Scan for the cell matching the given text and deliver its [X, Y] coordinate at center. 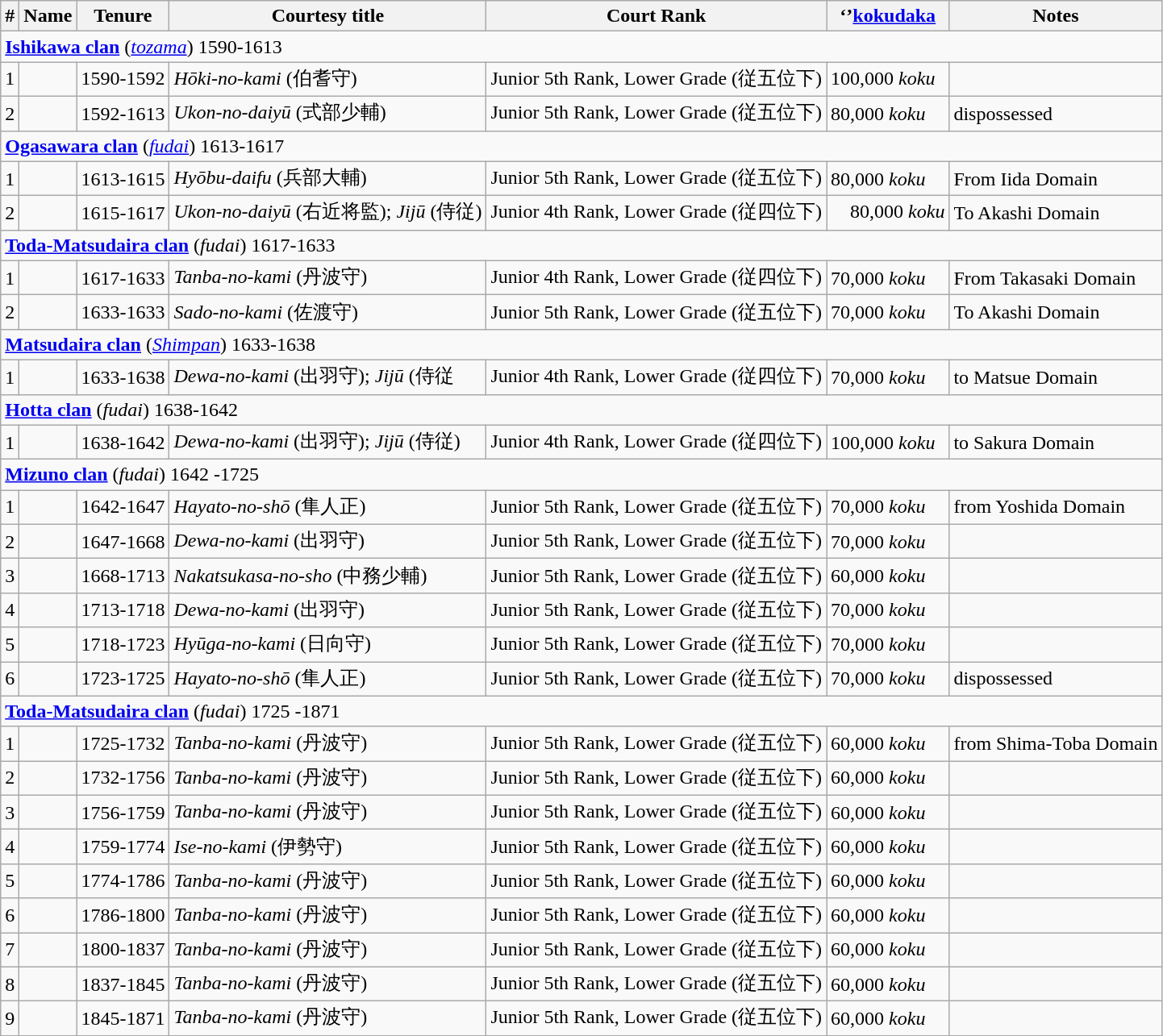
1668-1713 [123, 576]
to Matsue Domain [1056, 377]
8 [10, 984]
‘’kokudaka [888, 16]
Matsudaira clan (Shimpan) 1633-1638 [581, 344]
1718-1723 [123, 645]
From Takasaki Domain [1056, 277]
Courtesy title [327, 16]
1845-1871 [123, 1019]
1647-1668 [123, 542]
Notes [1056, 16]
Hōki-no-kami (伯耆守) [327, 79]
1590-1592 [123, 79]
1633-1638 [123, 377]
1732-1756 [123, 779]
1615-1617 [123, 213]
1613-1615 [123, 179]
Ogasawara clan (fudai) 1613-1617 [581, 146]
Nakatsukasa-no-sho (中務少輔) [327, 576]
1723-1725 [123, 679]
Hyōbu-daifu (兵部大輔) [327, 179]
to Sakura Domain [1056, 442]
Hyūga-no-kami (日向守) [327, 645]
9 [10, 1019]
1642-1647 [123, 508]
from Yoshida Domain [1056, 508]
Ukon-no-daiyū (式部少輔) [327, 113]
1786-1800 [123, 916]
1725-1732 [123, 743]
Court Rank [657, 16]
Ishikawa clan (tozama) 1590-1613 [581, 47]
1638-1642 [123, 442]
1592-1613 [123, 113]
1617-1633 [123, 277]
Hotta clan (fudai) 1638-1642 [581, 410]
7 [10, 950]
Name [48, 16]
1800-1837 [123, 950]
1837-1845 [123, 984]
1633-1633 [123, 313]
Dewa-no-kami (出羽守); Jijū (侍従) [327, 442]
Dewa-no-kami (出羽守); Jijū (侍従 [327, 377]
Toda-Matsudaira clan (fudai) 1725 -1871 [581, 711]
1713-1718 [123, 610]
Ise-no-kami (伊勢守) [327, 847]
Mizuno clan (fudai) 1642 -1725 [581, 475]
Ukon-no-daiyū (右近将監); Jijū (侍従) [327, 213]
From Iida Domain [1056, 179]
Toda-Matsudaira clan (fudai) 1617-1633 [581, 245]
from Shima-Toba Domain [1056, 743]
1756-1759 [123, 813]
1774-1786 [123, 880]
Sado-no-kami (佐渡守) [327, 313]
# [10, 16]
1759-1774 [123, 847]
Tenure [123, 16]
